For the text-containing cell, return its midpoint in [x, y] coordinate format. 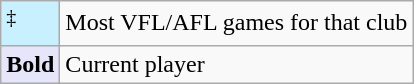
Current player [236, 64]
‡ [30, 24]
Bold [30, 64]
Most VFL/AFL games for that club [236, 24]
